Extract the (X, Y) coordinate from the center of the cell holding the provided text.  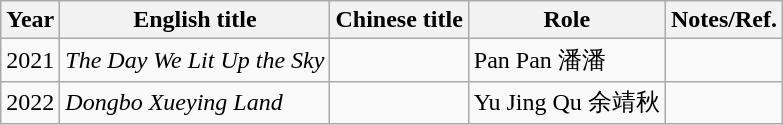
English title (195, 20)
2022 (30, 102)
Year (30, 20)
Role (566, 20)
Pan Pan 潘潘 (566, 60)
The Day We Lit Up the Sky (195, 60)
Dongbo Xueying Land (195, 102)
Chinese title (399, 20)
Yu Jing Qu 余靖秋 (566, 102)
Notes/Ref. (724, 20)
2021 (30, 60)
